Extract the (x, y) coordinate from the center of the cell holding the provided text.  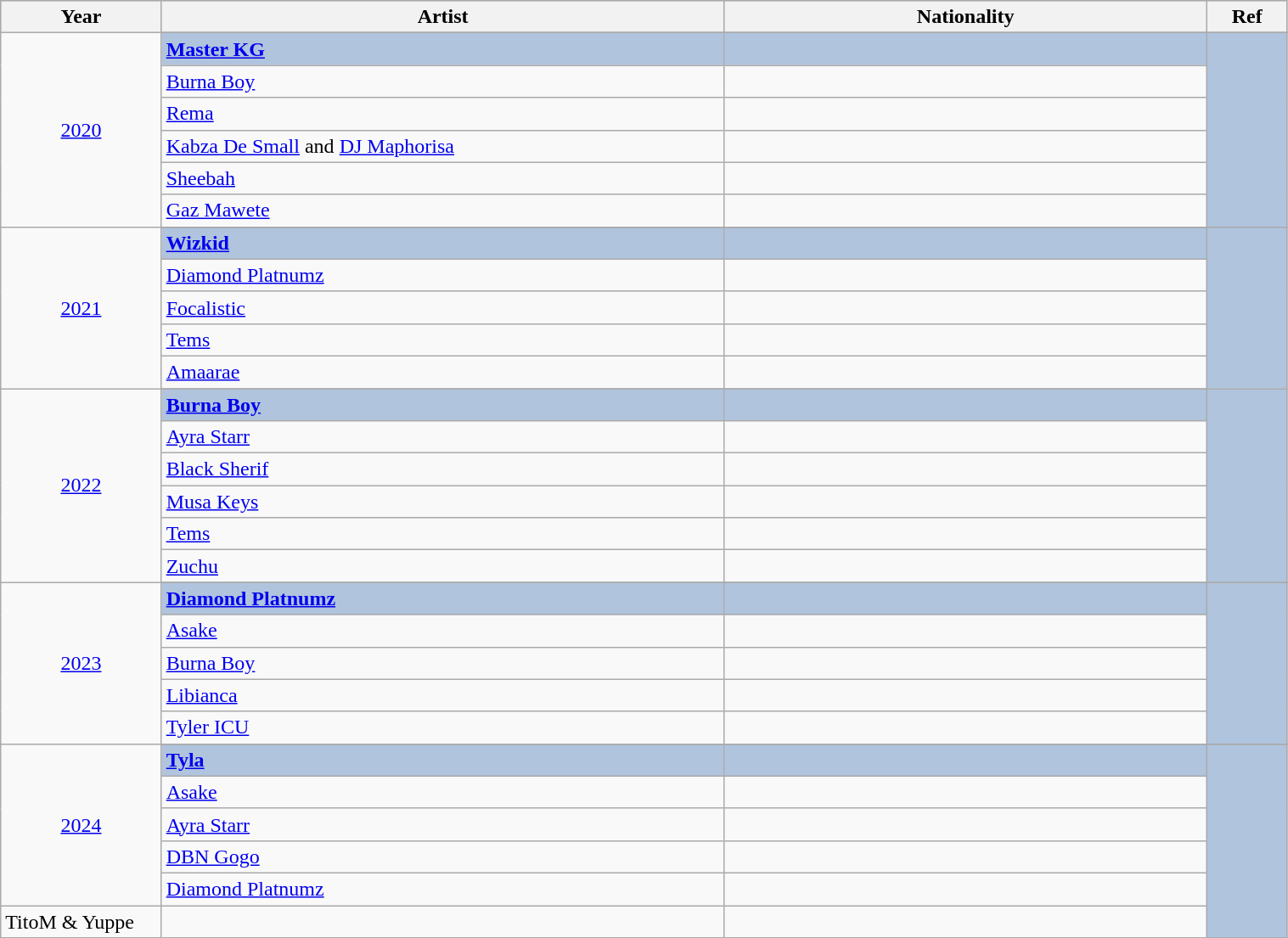
Libianca (443, 695)
Tyler ICU (443, 727)
DBN Gogo (443, 857)
Zuchu (443, 566)
Kabza De Small and DJ Maphorisa (443, 146)
Gaz Mawete (443, 211)
Ref (1246, 17)
Tyla (443, 760)
Focalistic (443, 307)
Amaarae (443, 372)
Black Sherif (443, 469)
Master KG (443, 49)
2020 (82, 130)
Rema (443, 114)
2022 (82, 486)
Sheebah (443, 178)
2024 (82, 824)
2021 (82, 307)
TitoM & Yuppe (82, 921)
Artist (443, 17)
Wizkid (443, 243)
Year (82, 17)
2023 (82, 663)
Musa Keys (443, 502)
Nationality (965, 17)
